Scan for the cell matching the given text and deliver its (X, Y) coordinate at center. 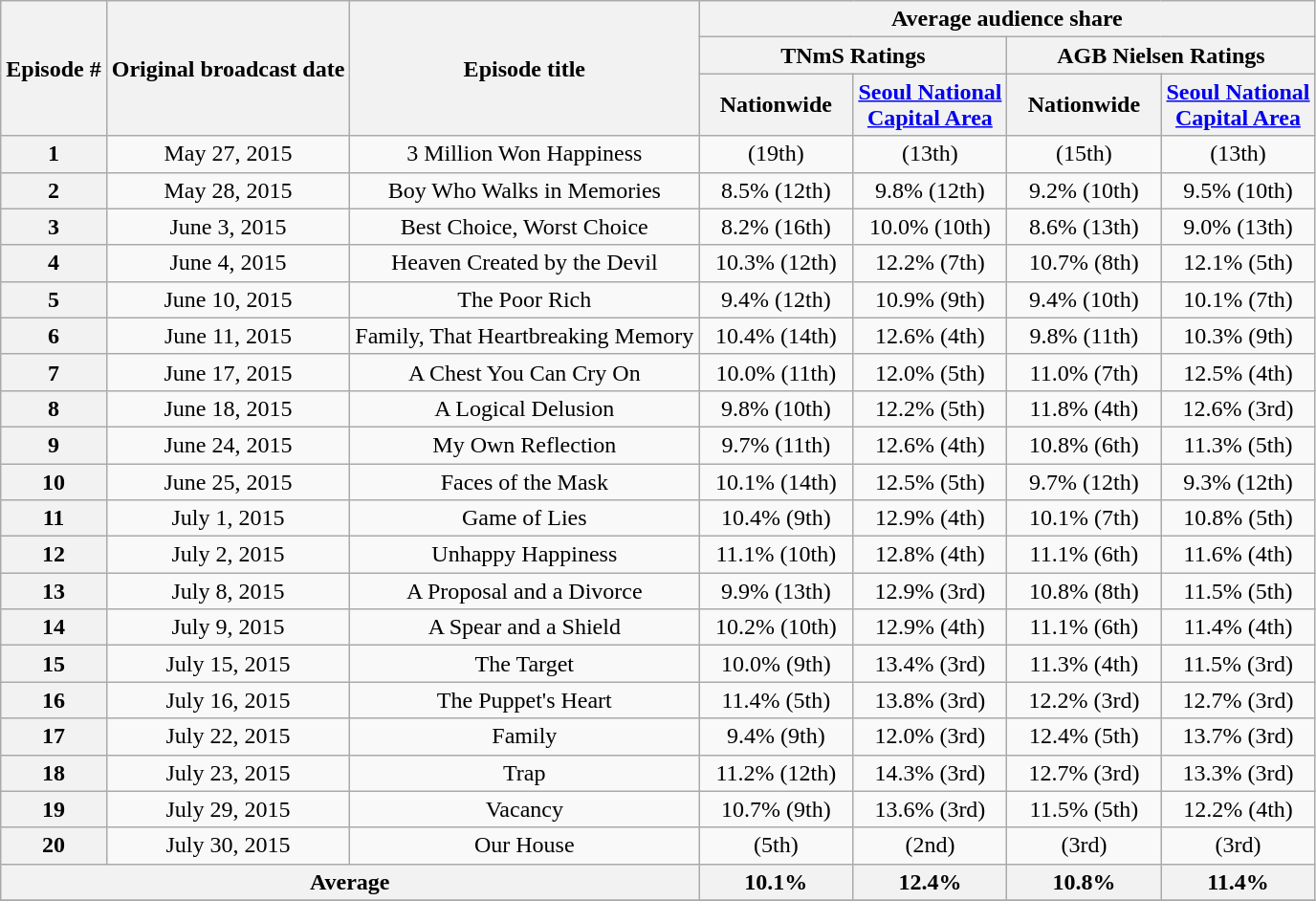
(15th) (1085, 154)
The Poor Rich (524, 299)
Average (350, 882)
12 (54, 555)
(19th) (777, 154)
July 22, 2015 (228, 736)
June 11, 2015 (228, 336)
July 29, 2015 (228, 809)
12.8% (4th) (930, 555)
10.3% (12th) (777, 263)
9.9% (13th) (777, 591)
Family, That Heartbreaking Memory (524, 336)
7 (54, 372)
11.0% (7th) (1085, 372)
19 (54, 809)
10.2% (10th) (777, 627)
June 25, 2015 (228, 481)
9.2% (10th) (1085, 190)
11.1% (10th) (777, 555)
10.4% (9th) (777, 518)
The Puppet's Heart (524, 700)
Heaven Created by the Devil (524, 263)
11.3% (5th) (1238, 445)
June 24, 2015 (228, 445)
8 (54, 408)
12.5% (5th) (930, 481)
May 27, 2015 (228, 154)
9.8% (10th) (777, 408)
9.7% (12th) (1085, 481)
Best Choice, Worst Choice (524, 227)
A Chest You Can Cry On (524, 372)
July 23, 2015 (228, 773)
10.7% (9th) (777, 809)
17 (54, 736)
June 17, 2015 (228, 372)
8.2% (16th) (777, 227)
12.1% (5th) (1238, 263)
10.8% (1085, 882)
12.2% (7th) (930, 263)
14 (54, 627)
12.0% (5th) (930, 372)
3 Million Won Happiness (524, 154)
11.4% (4th) (1238, 627)
20 (54, 846)
10 (54, 481)
13.8% (3rd) (930, 700)
10.9% (9th) (930, 299)
July 15, 2015 (228, 664)
9.0% (13th) (1238, 227)
10.0% (9th) (777, 664)
11.6% (4th) (1238, 555)
(2nd) (930, 846)
10.8% (6th) (1085, 445)
Boy Who Walks in Memories (524, 190)
9.4% (9th) (777, 736)
10.8% (8th) (1085, 591)
13.4% (3rd) (930, 664)
A Logical Delusion (524, 408)
12.2% (4th) (1238, 809)
July 2, 2015 (228, 555)
May 28, 2015 (228, 190)
9.4% (10th) (1085, 299)
Faces of the Mask (524, 481)
10.3% (9th) (1238, 336)
9.4% (12th) (777, 299)
10.0% (11th) (777, 372)
13 (54, 591)
8.5% (12th) (777, 190)
9.3% (12th) (1238, 481)
5 (54, 299)
July 9, 2015 (228, 627)
June 18, 2015 (228, 408)
Unhappy Happiness (524, 555)
A Proposal and a Divorce (524, 591)
10.7% (8th) (1085, 263)
10.1% (777, 882)
Trap (524, 773)
The Target (524, 664)
1 (54, 154)
(5th) (777, 846)
11.4% (5th) (777, 700)
Episode title (524, 69)
8.6% (13th) (1085, 227)
11.4% (1238, 882)
12.0% (3rd) (930, 736)
11.5% (3rd) (1238, 664)
June 10, 2015 (228, 299)
A Spear and a Shield (524, 627)
Episode # (54, 69)
Vacancy (524, 809)
July 30, 2015 (228, 846)
12.6% (3rd) (1238, 408)
11 (54, 518)
12.4% (930, 882)
3 (54, 227)
9 (54, 445)
Game of Lies (524, 518)
10.8% (5th) (1238, 518)
Our House (524, 846)
12.9% (3rd) (930, 591)
2 (54, 190)
July 8, 2015 (228, 591)
11.2% (12th) (777, 773)
10.4% (14th) (777, 336)
AGB Nielsen Ratings (1161, 55)
July 16, 2015 (228, 700)
9.5% (10th) (1238, 190)
My Own Reflection (524, 445)
12.5% (4th) (1238, 372)
4 (54, 263)
13.7% (3rd) (1238, 736)
13.6% (3rd) (930, 809)
6 (54, 336)
TNmS Ratings (853, 55)
June 4, 2015 (228, 263)
11.3% (4th) (1085, 664)
15 (54, 664)
12.4% (5th) (1085, 736)
10.1% (14th) (777, 481)
July 1, 2015 (228, 518)
18 (54, 773)
12.2% (5th) (930, 408)
9.8% (12th) (930, 190)
14.3% (3rd) (930, 773)
10.0% (10th) (930, 227)
Family (524, 736)
13.3% (3rd) (1238, 773)
9.7% (11th) (777, 445)
12.2% (3rd) (1085, 700)
16 (54, 700)
Original broadcast date (228, 69)
June 3, 2015 (228, 227)
11.8% (4th) (1085, 408)
Average audience share (1007, 19)
9.8% (11th) (1085, 336)
